Scan for the cell matching the given text and deliver its [X, Y] coordinate at center. 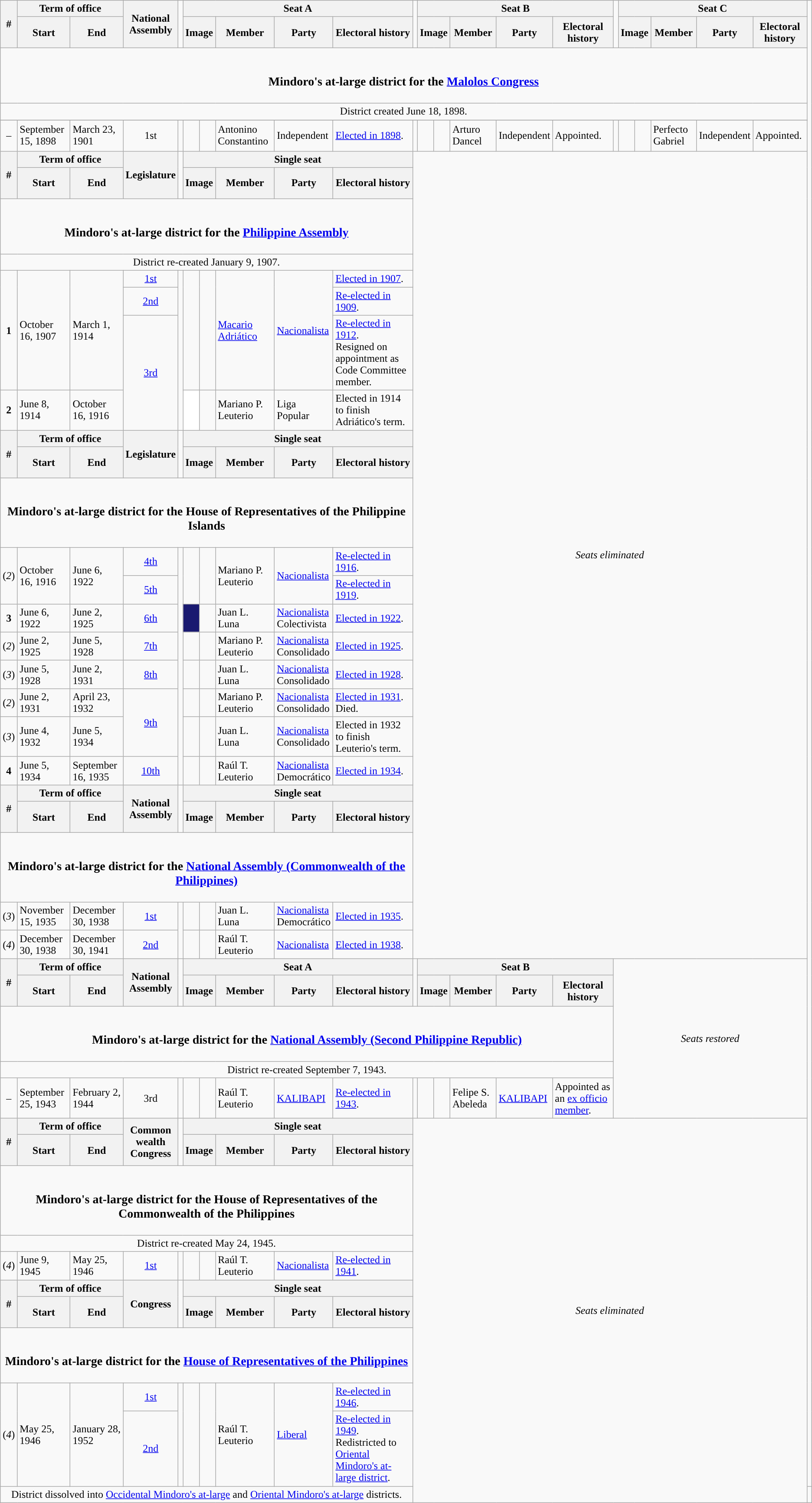
November 15, 1935 [44, 916]
Re-elected in 1943. [373, 1098]
Elected in 1935. [373, 916]
Mindoro's at-large district for the House of Representatives of the Philippine Islands [206, 513]
1 [9, 330]
4th [151, 561]
Elected in 1925. [373, 646]
Elected in 1934. [373, 770]
9th [151, 723]
CommonwealthCongress [151, 1142]
Elected in 1928. [373, 674]
Re-elected in 1919. [373, 590]
Re-elected in 1941. [373, 1266]
Re-elected in 1949. Redistricted to Oriental Mindoro's at-large district. [373, 1449]
Liberal [304, 1434]
7th [151, 646]
Re-elected in 1912.Resigned on appointment as Code Committee member. [373, 353]
Mindoro's at-large district for the National Assembly (Commonwealth of the Philippines) [206, 868]
Elected in 1922. [373, 618]
Mindoro's at-large district for the Philippine Assembly [206, 226]
Appointed as an ex officio member. [583, 1098]
District dissolved into Occidental Mindoro's at-large and Oriental Mindoro's at-large districts. [206, 1494]
Elected in 1898. [373, 135]
Elected in 1938. [373, 945]
Congress [151, 1304]
Elected in 1931.Died. [373, 703]
March 23, 1901 [97, 135]
June 8, 1914 [44, 410]
Mindoro's at-large district for the Malolos Congress [403, 75]
Arturo Dancel [473, 135]
2 [9, 410]
3 [9, 618]
Perfecto Gabriel [674, 135]
October 16, 1907 [44, 330]
District created June 18, 1898. [403, 111]
Felipe S. Abeleda [473, 1098]
February 2, 1944 [97, 1098]
June 4, 1932 [44, 737]
Macario Adriático [245, 330]
Seat C [712, 9]
Mindoro's at-large district for the House of Representatives of the Commonwealth of the Philippines [206, 1200]
Liga Popular [304, 410]
Mindoro's at-large district for the National Assembly (Second Philippine Republic) [307, 1034]
4 [9, 770]
Elected in 1907. [373, 278]
District re-created May 24, 1945. [206, 1244]
Re-elected in 1916. [373, 561]
March 1, 1914 [97, 330]
Mindoro's at-large district for the House of Representatives of the Philippines [206, 1355]
Elected in 1932 to finish Leuterio's term. [373, 737]
Re-elected in 1909. [373, 301]
8th [151, 674]
10th [151, 770]
January 28, 1952 [97, 1434]
Re-elected in 1946. [373, 1397]
December 30, 1941 [97, 945]
District re-created September 7, 1943. [307, 1070]
Elected in 1914 to finish Adriático's term. [373, 410]
June 9, 1945 [44, 1266]
September 15, 1898 [44, 135]
District re-created January 9, 1907. [206, 262]
Seats restored [710, 1038]
Antonino Constantino [245, 135]
5th [151, 590]
NacionalistaColectivista [304, 618]
6th [151, 618]
April 23, 1932 [97, 703]
September 25, 1943 [44, 1098]
September 16, 1935 [97, 770]
